Return the [X, Y] coordinate for the center point of the cell that contains the specified text.  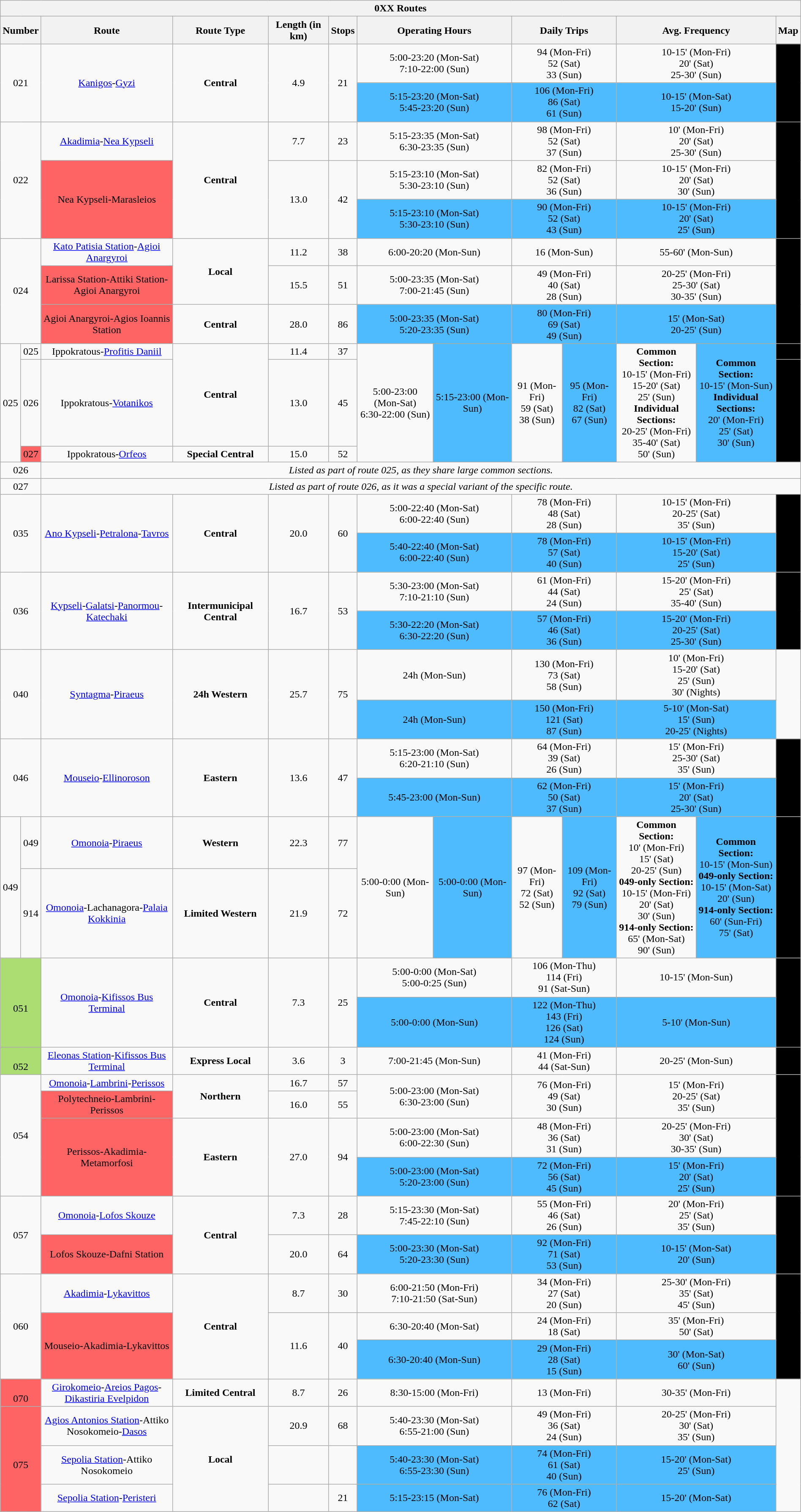
7.7 [298, 141]
5:15-23:35 (Mon-Sat)6:30-23:35 (Sun) [434, 141]
10-15' (Mon-Fri)20' (Sat)30' (Sun) [696, 180]
Kato Patisia Station-Agioi Anargyroi [106, 252]
40 [343, 1346]
20-25' (Mon-Fri)30' (Sat)35' (Sun) [696, 1426]
Length (in km) [298, 30]
Daily Trips [564, 30]
Lofos Skouze-Dafni Station [106, 1254]
78 (Mon-Fri)57 (Sat)40 (Sun) [564, 553]
30 [343, 1293]
046 [21, 778]
98 (Mon-Fri)52 (Sat)37 (Sun) [564, 141]
5:30-23:00 (Mon-Sat)7:10-21:10 (Sun) [434, 592]
57 [343, 1083]
5:00-23:35 (Mon-Sat)5:20-23:35 (Sun) [434, 324]
49 (Mon-Fri)40 (Sat)28 (Sun) [564, 285]
Ippokratous-Orfeos [106, 454]
55-60' (Mon-Sun) [696, 252]
15' (Mon-Fri)20' (Sat)25' (Sun) [696, 1176]
6:00-20:20 (Mon-Sun) [434, 252]
Map [788, 30]
5:00-23:00 (Mon-Sat)6:00-22:30 (Sun) [434, 1137]
Avg. Frequency [696, 30]
64 [343, 1254]
3.6 [298, 1061]
51 [343, 285]
6:30-20:40 (Mon-Sat) [434, 1327]
035 [21, 533]
Common Section:10' (Mon-Fri)15' (Sat)20-25' (Sun)049-only Section:10-15' (Mon-Fri)20' (Sat)30' (Sun)914-only Section:65' (Mon-Sat)90' (Sun) [656, 888]
52 [343, 454]
91 (Mon-Fri)59 (Sat)38 (Sun) [537, 403]
8:30-15:00 (Mon-Fri) [434, 1393]
48 (Mon-Fri)36 (Sat)31 (Sun) [564, 1137]
Limited Central [221, 1393]
106 (Mon-Thu)114 (Fri)91 (Sat-Sun) [564, 977]
Common Section:10-15' (Mon-Sun)049-only Section:10-15' (Mon-Sat)20' (Sun)914-only Section:60' (Sun-Fri)75' (Sat) [736, 888]
060 [21, 1327]
Sepolia Station-Peristeri [106, 1498]
0XX Routes [400, 8]
15' (Mon-Sat)20-25' (Sun) [696, 324]
77 [343, 843]
Omonoia-Lofos Skouze [106, 1216]
35' (Mon-Fri)50' (Sat) [696, 1327]
41 (Mon-Fri)44 (Sat-Sun) [564, 1061]
23 [343, 141]
5:15-23:00 (Mon-Sat)6:20-21:10 (Sun) [434, 758]
Akadimia-Lykavittos [106, 1293]
Perissos-Akadimia-Metamorfosi [106, 1157]
Listed as part of route 025, as they share large common sections. [421, 470]
15-20' (Mon-Sat)25' (Sun) [696, 1465]
15' (Mon-Fri)20-25' (Sat)35' (Sun) [696, 1096]
Polytechneio-Lambrini-Perissos [106, 1105]
Mouseio-Akadimia-Lykavittos [106, 1346]
130 (Mon-Fri)73 (Sat)58 (Sun) [564, 675]
5:00-23:20 (Mon-Sat)7:10-22:00 (Sun) [434, 63]
75 [343, 694]
49 (Mon-Fri)36 (Sat)24 (Sun) [564, 1426]
72 (Mon-Fri)56 (Sat)45 (Sun) [564, 1176]
Limited Western [221, 914]
38 [343, 252]
Route [106, 30]
25 [343, 1002]
80 (Mon-Fri)69 (Sat)49 (Sun) [564, 324]
024 [21, 290]
5:15-23:15 (Mon-Sat) [434, 1498]
25.7 [298, 694]
Northern [221, 1096]
15.5 [298, 285]
34 (Mon-Fri)27 (Sat)20 (Sun) [564, 1293]
6:00-21:50 (Mon-Fri)7:10-21:50 (Sat-Sun) [434, 1293]
Common Section:10-15' (Mon-Sun)Individual Sections:20' (Mon-Fri)25' (Sat)30' (Sun) [736, 403]
10-15' (Mon-Sat)15-20' (Sun) [696, 102]
95 (Mon-Fri)82 (Sat)67 (Sun) [590, 403]
Ippokratous-Votanikos [106, 403]
5:00-23:30 (Mon-Sat)5:20-23:30 (Sun) [434, 1254]
Operating Hours [434, 30]
051 [21, 1002]
Ano Kypseli-Petralona-Tavros [106, 533]
5:00-0:00 (Mon-Sat)5:00-0:25 (Sun) [434, 977]
94 (Mon-Fri)52 (Sat)33 (Sun) [564, 63]
24 (Mon-Fri)18 (Sat) [564, 1327]
28 [343, 1216]
075 [21, 1459]
76 (Mon-Fri)49 (Sat)30 (Sun) [564, 1096]
10-15' (Mon-Fri)20' (Sat)25' (Sun) [696, 219]
7:00-21:45 (Mon-Sun) [434, 1061]
109 (Mon-Fri)92 (Sat)79 (Sun) [590, 888]
5:15-23:30 (Mon-Sat)7:45-22:10 (Sun) [434, 1216]
054 [21, 1135]
036 [21, 611]
5:40-23:30 (Mon-Sat)6:55-21:00 (Sun) [434, 1426]
022 [21, 180]
24h Western [221, 694]
5-10' (Mon-Sat)15' (Sun)20-25' (Νights) [696, 719]
5:45-23:00 (Mon-Sun) [434, 797]
Ippokratous-Profitis Daniil [106, 351]
5:00-23:00 (Mon-Sat)6:30-22:00 (Sun) [395, 403]
10-15' (Mon-Sun) [696, 977]
057 [21, 1235]
Omonoia-Lachanagora-Palaia Kokkinia [106, 914]
Girokomeio-Areios Pagos-Dikastiria Evelpidon [106, 1393]
37 [343, 351]
30-35' (Mon-Fri) [696, 1393]
914 [31, 914]
Eleonas Station-Kifissos Bus Terminal [106, 1061]
5-10' (Mon-Sun) [696, 1022]
Intermunicipal Central [221, 611]
5:00-22:40 (Mon-Sat)6:00-22:40 (Sun) [434, 514]
Western [221, 843]
Larissa Station-Attiki Station-Agioi Anargyroi [106, 285]
53 [343, 611]
25-30' (Mon-Fri)35' (Sat)45' (Sun) [696, 1293]
15' (Mon-Fri)25-30' (Sat)35' (Sun) [696, 758]
94 [343, 1157]
68 [343, 1426]
22.3 [298, 843]
74 (Mon-Fri)61 (Sat)40 (Sun) [564, 1465]
86 [343, 324]
Special Central [221, 454]
Kypseli-Galatsi-Panormou-Katechaki [106, 611]
16.0 [298, 1105]
021 [21, 83]
15' (Mon-Fri)20' (Sat)25-30' (Sun) [696, 797]
60 [343, 533]
10' (Mon-Fri)15-20' (Sat)25' (Sun)30' (Νights) [696, 675]
Agioi Anargyroi-Agios Ioannis Station [106, 324]
97 (Mon-Fri)72 (Sat)52 (Sun) [537, 888]
5:15-23:00 (Mon-Sun) [472, 403]
20-25' (Mon-Sun) [696, 1061]
45 [343, 403]
Syntagma-Piraeus [106, 694]
62 (Mon-Fri)50 (Sat)37 (Sun) [564, 797]
16 (Mon-Sun) [564, 252]
Route Type [221, 30]
10' (Mon-Fri)20' (Sat)25-30' (Sun) [696, 141]
61 (Mon-Fri)44 (Sat)24 (Sun) [564, 592]
20' (Mon-Fri)25' (Sat)35' (Sun) [696, 1216]
11.2 [298, 252]
5:00-23:00 (Mon-Sat)6:30-23:00 (Sun) [434, 1096]
4.9 [298, 83]
57 (Mon-Fri)46 (Sat)36 (Sun) [564, 630]
070 [21, 1393]
90 (Mon-Fri)52 (Sat)43 (Sun) [564, 219]
10-15' (Mon-Sat)20' (Sun) [696, 1254]
28.0 [298, 324]
10-15' (Mon-Fri)20' (Sat)25-30' (Sun) [696, 63]
78 (Mon-Fri)48 (Sat)28 (Sun) [564, 514]
5:30-22:20 (Mon-Sat)6:30-22:20 (Sun) [434, 630]
Number [21, 30]
30' (Mon-Sat)60' (Sun) [696, 1360]
15-20' (Mon-Fri)20-25' (Sat)25-30' (Sun) [696, 630]
15.0 [298, 454]
Omonoia-Kifissos Bus Terminal [106, 1002]
Stops [343, 30]
29 (Mon-Fri)28 (Sat)15 (Sun) [564, 1360]
040 [21, 694]
55 [343, 1105]
5:15-23:20 (Mon-Sat)5:45-23:20 (Sun) [434, 102]
Agios Antonios Station-Attiko Nosokomeio-Dasos [106, 1426]
13 (Mon-Fri) [564, 1393]
15-20' (Mon-Sat) [696, 1498]
20-25' (Mon-Fri)30' (Sat)30-35' (Sun) [696, 1137]
Sepolia Station-Attiko Nosokomeio [106, 1465]
47 [343, 778]
Akadimia-Nea Kypseli [106, 141]
122 (Mon-Thu)143 (Fri)126 (Sat)124 (Sun) [564, 1022]
76 (Mon-Fri)62 (Sat) [564, 1498]
72 [343, 914]
21.9 [298, 914]
Omonoia-Lambrini-Perissos [106, 1083]
5:00-23:00 (Mon-Sat)5:20-23:00 (Sun) [434, 1176]
15-20' (Mon-Fri)25' (Sat)35-40' (Sun) [696, 592]
20.9 [298, 1426]
13.6 [298, 778]
Mouseio-Ellinoroson [106, 778]
10-15' (Mon-Fri)20-25' (Sat)35' (Sun) [696, 514]
6:30-20:40 (Mon-Sun) [434, 1360]
26 [343, 1393]
42 [343, 199]
150 (Mon-Fri)121 (Sat)87 (Sun) [564, 719]
Nea Kypseli-Marasleios [106, 199]
Common Section:10-15' (Mon-Fri)15-20' (Sat)25' (Sun)Individual Sections:20-25' (Mon-Fri)35-40' (Sat)50' (Sun) [656, 403]
10-15' (Mon-Fri)15-20' (Sat)25' (Sun) [696, 553]
82 (Mon-Fri)52 (Sat)36 (Sun) [564, 180]
20-25' (Mon-Fri)25-30' (Sat)30-35' (Sun) [696, 285]
Omonoia-Piraeus [106, 843]
106 (Mon-Fri)86 (Sat)61 (Sun) [564, 102]
27.0 [298, 1157]
11.4 [298, 351]
Listed as part of route 026, as it was a special variant of the specific route. [421, 486]
Express Local [221, 1061]
64 (Mon-Fri)39 (Sat)26 (Sun) [564, 758]
Kanigos-Gyzi [106, 83]
11.6 [298, 1346]
55 (Mon-Fri)46 (Sat)26 (Sun) [564, 1216]
3 [343, 1061]
92 (Mon-Fri)71 (Sat)53 (Sun) [564, 1254]
5:40-22:40 (Mon-Sat)6:00-22:40 (Sun) [434, 553]
5:00-23:35 (Mon-Sat)7:00-21:45 (Sun) [434, 285]
5:40-23:30 (Mon-Sat)6:55-23:30 (Sun) [434, 1465]
052 [21, 1061]
